For the text-containing cell, return its midpoint in (x, y) coordinate format. 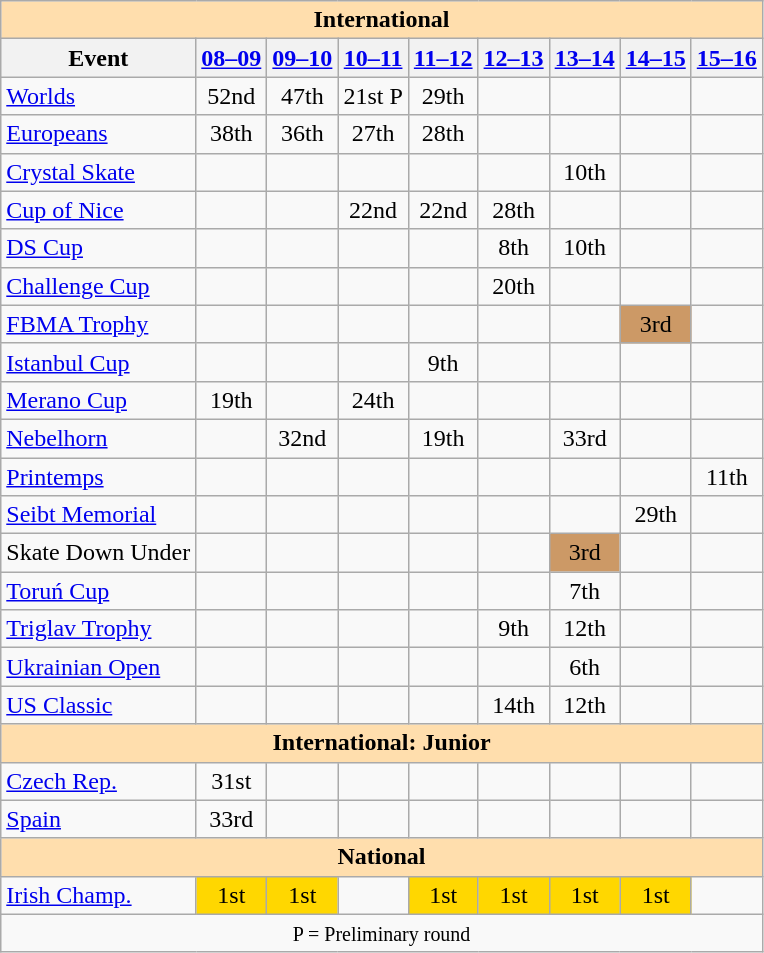
Spain (98, 819)
52nd (232, 96)
12–13 (514, 58)
Irish Champ. (98, 895)
Seibt Memorial (98, 515)
38th (232, 134)
P = Preliminary round (382, 933)
Nebelhorn (98, 438)
FBMA Trophy (98, 324)
Istanbul Cup (98, 362)
10–11 (373, 58)
Merano Cup (98, 400)
National (382, 857)
International: Junior (382, 743)
DS Cup (98, 248)
8th (514, 248)
14th (514, 705)
Triglav Trophy (98, 629)
Cup of Nice (98, 210)
27th (373, 134)
11–12 (443, 58)
21st P (373, 96)
Event (98, 58)
7th (584, 591)
24th (373, 400)
32nd (302, 438)
Challenge Cup (98, 286)
47th (302, 96)
Europeans (98, 134)
Skate Down Under (98, 553)
11th (726, 477)
6th (584, 667)
Toruń Cup (98, 591)
Printemps (98, 477)
International (382, 20)
Crystal Skate (98, 172)
Ukrainian Open (98, 667)
US Classic (98, 705)
Worlds (98, 96)
08–09 (232, 58)
14–15 (656, 58)
36th (302, 134)
09–10 (302, 58)
15–16 (726, 58)
Czech Rep. (98, 781)
20th (514, 286)
31st (232, 781)
13–14 (584, 58)
